Output the (X, Y) coordinate of the center of the cell containing the given text.  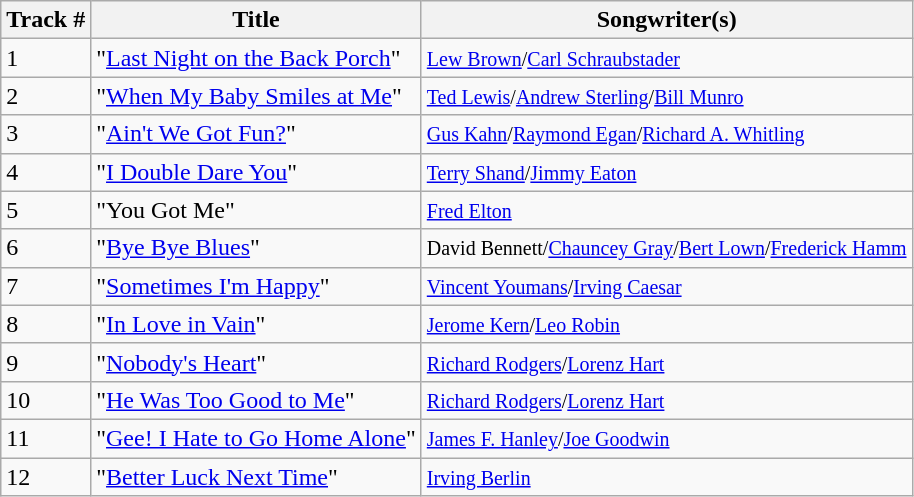
6 (46, 248)
8 (46, 324)
David Bennett/Chauncey Gray/Bert Lown/Frederick Hamm (666, 248)
Title (256, 20)
"You Got Me" (256, 210)
"Last Night on the Back Porch" (256, 58)
Fred Elton (666, 210)
Irving Berlin (666, 477)
"Bye Bye Blues" (256, 248)
"Nobody's Heart" (256, 362)
Vincent Youmans/Irving Caesar (666, 286)
7 (46, 286)
2 (46, 96)
Track # (46, 20)
"Gee! I Hate to Go Home Alone" (256, 438)
Gus Kahn/Raymond Egan/Richard A. Whitling (666, 134)
3 (46, 134)
"I Double Dare You" (256, 172)
Ted Lewis/Andrew Sterling/Bill Munro (666, 96)
"He Was Too Good to Me" (256, 400)
Songwriter(s) (666, 20)
Lew Brown/Carl Schraubstader (666, 58)
Terry Shand/Jimmy Eaton (666, 172)
"When My Baby Smiles at Me" (256, 96)
"In Love in Vain" (256, 324)
12 (46, 477)
"Ain't We Got Fun?" (256, 134)
11 (46, 438)
5 (46, 210)
"Better Luck Next Time" (256, 477)
1 (46, 58)
Jerome Kern/Leo Robin (666, 324)
4 (46, 172)
"Sometimes I'm Happy" (256, 286)
9 (46, 362)
James F. Hanley/Joe Goodwin (666, 438)
10 (46, 400)
